Find where the given text appears and provide that cell's center as [x, y] coordinate. 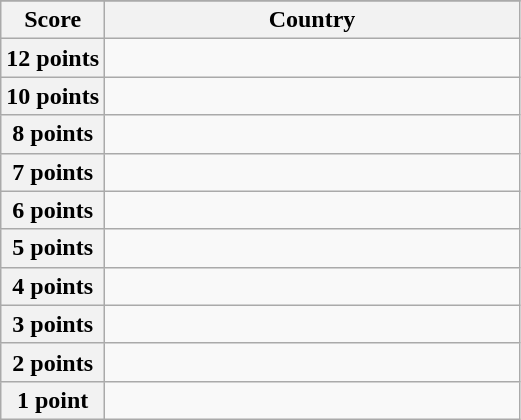
Score [53, 20]
2 points [53, 362]
10 points [53, 96]
5 points [53, 248]
8 points [53, 134]
1 point [53, 400]
4 points [53, 286]
Country [312, 20]
7 points [53, 172]
6 points [53, 210]
12 points [53, 58]
3 points [53, 324]
